From the cell containing the given text, extract its center point as [x, y] coordinate. 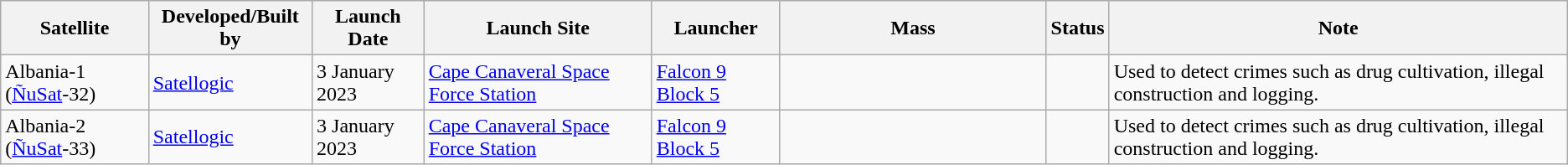
Albania-2 (ÑuSat-33) [75, 137]
Note [1338, 28]
Mass [913, 28]
Launch Date [369, 28]
Albania-1 (ÑuSat-32) [75, 82]
Launcher [715, 28]
Satellite [75, 28]
Status [1077, 28]
Launch Site [538, 28]
Developed/Built by [230, 28]
